Extract the [x, y] coordinate from the center of the cell holding the provided text.  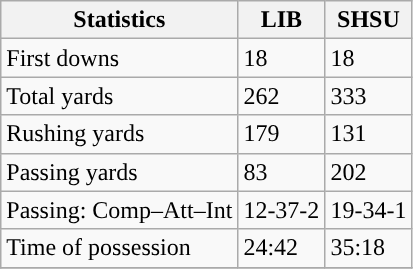
35:18 [368, 248]
24:42 [282, 248]
First downs [120, 58]
Passing: Comp–Att–Int [120, 210]
12-37-2 [282, 210]
SHSU [368, 20]
179 [282, 134]
19-34-1 [368, 210]
131 [368, 134]
83 [282, 172]
Rushing yards [120, 134]
262 [282, 96]
333 [368, 96]
Time of possession [120, 248]
LIB [282, 20]
202 [368, 172]
Total yards [120, 96]
Passing yards [120, 172]
Statistics [120, 20]
